Determine the (x, y) coordinate at the center of the cell enclosing the given text.  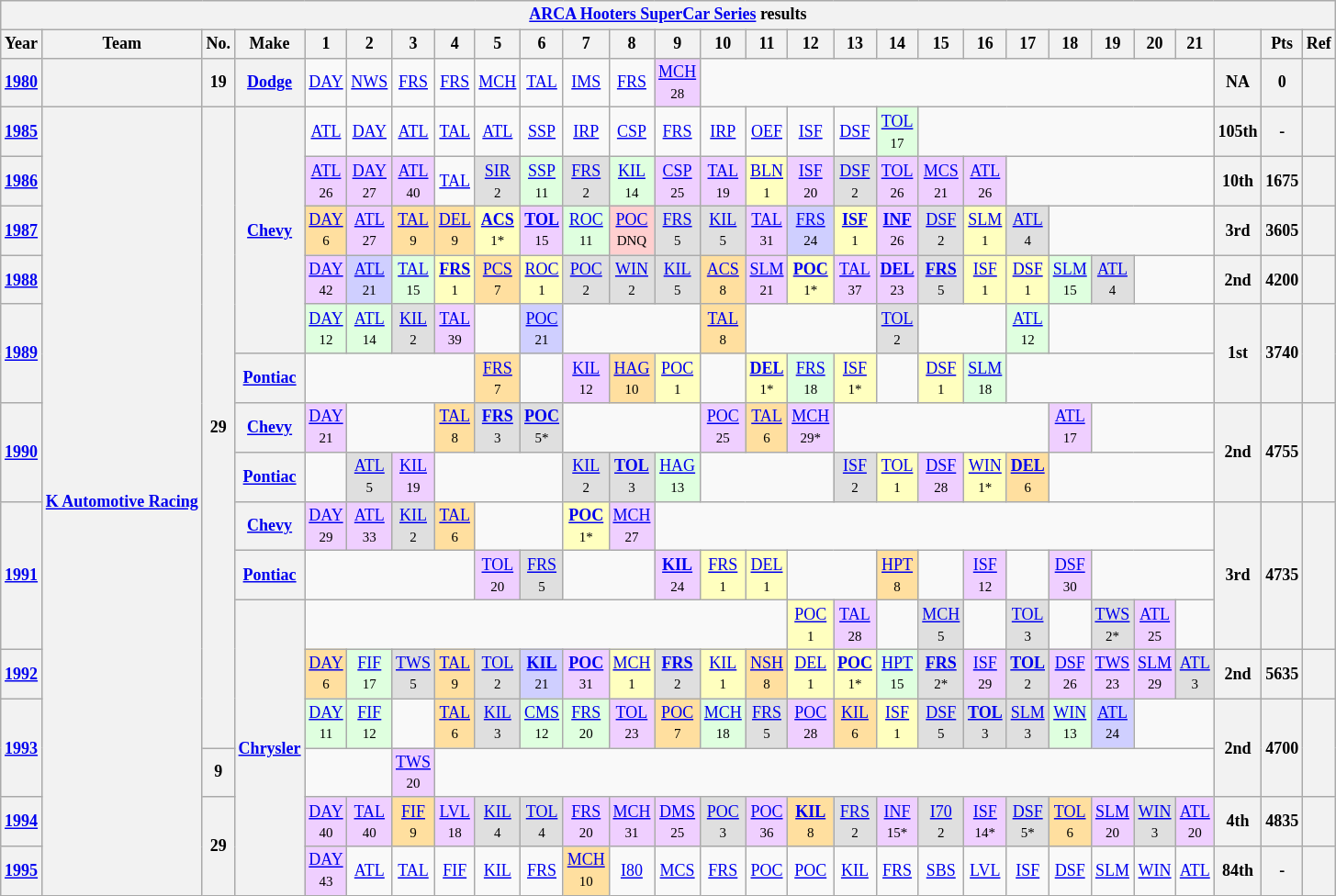
TWS5 (413, 674)
1985 (22, 132)
ACS1* (498, 230)
CMS12 (542, 723)
DSF30 (1070, 576)
TOL20 (498, 576)
DEL6 (1027, 476)
MCH18 (723, 723)
5635 (1282, 674)
DMS25 (678, 822)
SLM29 (1155, 674)
OEF (767, 132)
CSP (632, 132)
SLM1 (985, 230)
HPT15 (897, 674)
I702 (941, 822)
FRS2* (941, 674)
ROC1 (542, 280)
POC2 (586, 280)
INF15* (897, 822)
16 (985, 44)
TAL15 (413, 280)
1st (1238, 353)
ATL40 (413, 181)
DAY11 (326, 723)
WIN13 (1070, 723)
4200 (1282, 280)
1988 (22, 280)
POC36 (767, 822)
21 (1195, 44)
14 (897, 44)
Dodge (270, 83)
ISF29 (985, 674)
FRS7 (498, 378)
3 (413, 44)
Pts (1282, 44)
SSP (542, 132)
Chrysler (270, 747)
POC28 (811, 723)
DAY21 (326, 428)
TOL6 (1070, 822)
WIN3 (1155, 822)
4 (455, 44)
DAY40 (326, 822)
KIL21 (542, 674)
POC21 (542, 329)
No. (219, 44)
LVL18 (455, 822)
MCH (498, 83)
IMS (586, 83)
ISF14* (985, 822)
DAY27 (369, 181)
TWS2* (1113, 624)
MCS21 (941, 181)
TOL26 (897, 181)
ISF12 (985, 576)
FRS24 (811, 230)
Make (270, 44)
MCH1 (632, 674)
POC5* (542, 428)
POC3 (723, 822)
SLM18 (985, 378)
TAL19 (723, 181)
SLM21 (767, 280)
WIN2 (632, 280)
NSH8 (767, 674)
MCH28 (678, 83)
TAL28 (856, 624)
105th (1238, 132)
POCDNQ (632, 230)
4th (1238, 822)
1993 (22, 747)
Ref (1319, 44)
FRS3 (498, 428)
FIF17 (369, 674)
FIF12 (369, 723)
13 (856, 44)
BLN1 (767, 181)
1992 (22, 674)
DAY42 (326, 280)
1991 (22, 575)
FIF9 (413, 822)
KIL19 (413, 476)
DSF5 (941, 723)
DAY43 (326, 871)
ATL5 (369, 476)
ATL27 (369, 230)
1994 (22, 822)
1986 (22, 181)
ISF20 (811, 181)
FIF (455, 871)
TAL37 (856, 280)
1980 (22, 83)
11 (767, 44)
20 (1155, 44)
DSF5* (1027, 822)
ATL21 (369, 280)
ROC11 (586, 230)
ATL24 (1113, 723)
1995 (22, 871)
SLM3 (1027, 723)
DAY12 (326, 329)
3605 (1282, 230)
SSP11 (542, 181)
TWS23 (1113, 674)
ACS8 (723, 280)
TOL15 (542, 230)
84th (1238, 871)
TAL31 (767, 230)
SIR2 (498, 181)
PCS7 (498, 280)
SLM (1113, 871)
MCH27 (632, 526)
KIL24 (678, 576)
DEL1* (767, 378)
17 (1027, 44)
12 (811, 44)
15 (941, 44)
FRS18 (811, 378)
2 (369, 44)
ATL25 (1155, 624)
8 (632, 44)
HPT8 (897, 576)
DEL9 (455, 230)
HAG10 (632, 378)
KIL3 (498, 723)
KIL8 (811, 822)
ATL3 (1195, 674)
ATL14 (369, 329)
4835 (1282, 822)
7 (586, 44)
DEL23 (897, 280)
ATL17 (1070, 428)
MCH10 (586, 871)
4735 (1282, 575)
K Automotive Racing (121, 501)
TWS20 (413, 772)
18 (1070, 44)
TOL17 (897, 132)
3740 (1282, 353)
TOL1 (897, 476)
LVL (985, 871)
0 (1282, 83)
DAY29 (326, 526)
KIL12 (586, 378)
ISF1* (856, 378)
KIL4 (498, 822)
MCH5 (941, 624)
10th (1238, 181)
1990 (22, 452)
1987 (22, 230)
1989 (22, 353)
10 (723, 44)
WIN1* (985, 476)
ARCA Hooters SuperCar Series results (668, 15)
KIL14 (632, 181)
POC25 (723, 428)
ATL20 (1195, 822)
4700 (1282, 747)
1675 (1282, 181)
KIL6 (856, 723)
HAG13 (678, 476)
DSF26 (1070, 674)
Team (121, 44)
POC7 (678, 723)
MCS (678, 871)
TOL4 (542, 822)
I80 (632, 871)
NA (1238, 83)
SBS (941, 871)
CSP25 (678, 181)
SLM20 (1113, 822)
TAL39 (455, 329)
TOL23 (632, 723)
NWS (369, 83)
4755 (1282, 452)
ATL12 (1027, 329)
DSF28 (941, 476)
ISF2 (856, 476)
INF26 (897, 230)
SLM15 (1070, 280)
MCH31 (632, 822)
6 (542, 44)
1 (326, 44)
TAL40 (369, 822)
WIN (1155, 871)
POC31 (586, 674)
ATL33 (369, 526)
Year (22, 44)
MCH29* (811, 428)
5 (498, 44)
KIL1 (723, 674)
